Find where the given text appears and provide that cell's center as [x, y] coordinate. 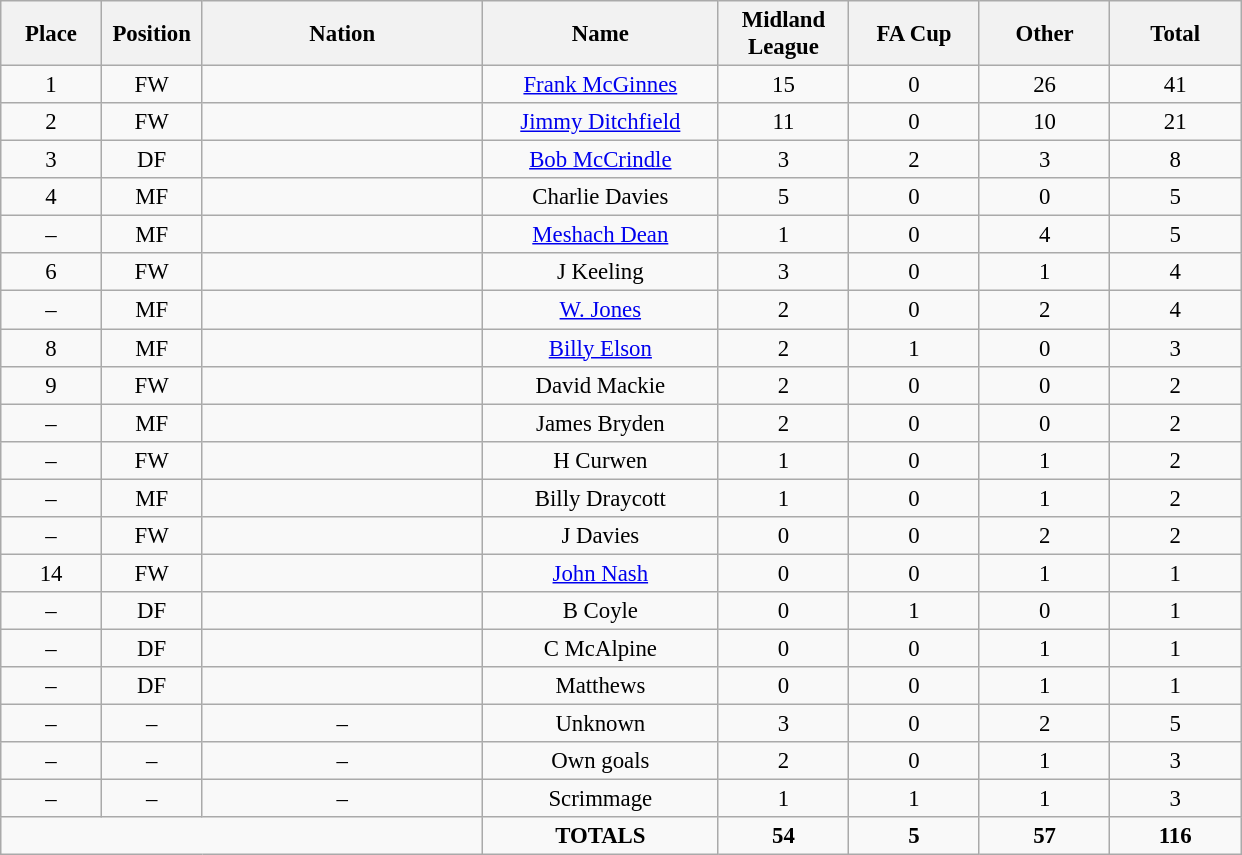
Matthews [601, 686]
Scrimmage [601, 799]
B Coyle [601, 611]
TOTALS [601, 836]
Jimmy Ditchfield [601, 122]
Midland League [784, 34]
Position [152, 34]
Billy Elson [601, 348]
116 [1176, 836]
21 [1176, 122]
J Davies [601, 536]
10 [1044, 122]
11 [784, 122]
14 [52, 573]
57 [1044, 836]
54 [784, 836]
Charlie Davies [601, 197]
David Mackie [601, 385]
Total [1176, 34]
Frank McGinnes [601, 85]
FA Cup [914, 34]
Other [1044, 34]
John Nash [601, 573]
Place [52, 34]
Nation [342, 34]
41 [1176, 85]
6 [52, 273]
15 [784, 85]
Billy Draycott [601, 498]
Unknown [601, 724]
Bob McCrindle [601, 160]
James Bryden [601, 423]
9 [52, 385]
W. Jones [601, 310]
Name [601, 34]
J Keeling [601, 273]
C McAlpine [601, 648]
Own goals [601, 761]
Meshach Dean [601, 235]
H Curwen [601, 460]
26 [1044, 85]
